Determine the (X, Y) coordinate at the center of the cell enclosing the given text.  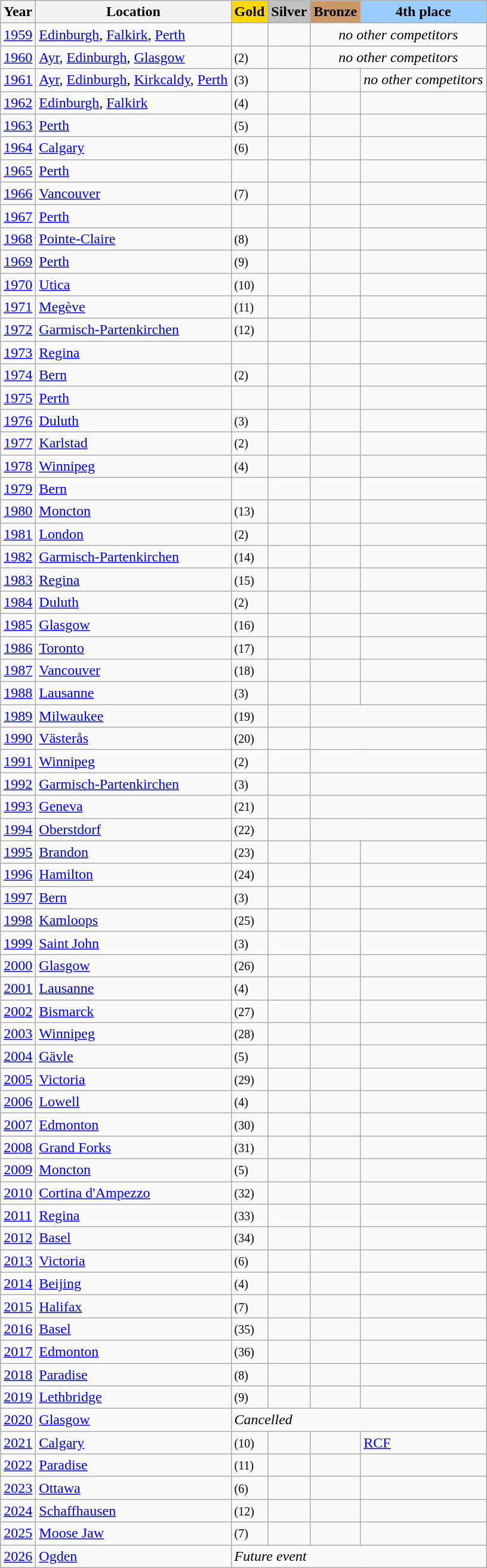
2023 (18, 1488)
1999 (18, 943)
Cancelled (359, 1420)
(22) (249, 829)
(30) (249, 1125)
4th place (424, 12)
Bismarck (134, 1011)
1975 (18, 398)
2010 (18, 1193)
2002 (18, 1011)
1987 (18, 671)
1964 (18, 148)
1995 (18, 852)
(18) (249, 671)
2004 (18, 1057)
1991 (18, 761)
1960 (18, 57)
2007 (18, 1125)
(14) (249, 557)
Hamilton (134, 875)
1973 (18, 353)
(25) (249, 920)
2015 (18, 1306)
2012 (18, 1238)
1989 (18, 716)
(15) (249, 579)
RCF (424, 1443)
Ottawa (134, 1488)
Kamloops (134, 920)
1978 (18, 466)
Ogden (134, 1556)
2001 (18, 988)
1969 (18, 261)
Lethbridge (134, 1397)
2011 (18, 1215)
Geneva (134, 807)
Ayr, Edinburgh, Kirkcaldy, Perth (134, 80)
2025 (18, 1533)
Oberstdorf (134, 829)
(36) (249, 1351)
2003 (18, 1034)
Västerås (134, 739)
2016 (18, 1329)
Beijing (134, 1283)
(33) (249, 1215)
Karlstad (134, 443)
1963 (18, 125)
(34) (249, 1238)
1994 (18, 829)
2021 (18, 1443)
1970 (18, 285)
(19) (249, 716)
1959 (18, 35)
(16) (249, 625)
(35) (249, 1329)
1984 (18, 602)
Bronze (335, 12)
1965 (18, 171)
Year (18, 12)
(20) (249, 739)
1979 (18, 489)
2020 (18, 1420)
1998 (18, 920)
2013 (18, 1261)
1990 (18, 739)
1962 (18, 103)
Ayr, Edinburgh, Glasgow (134, 57)
Schaffhausen (134, 1511)
(29) (249, 1079)
1977 (18, 443)
1988 (18, 693)
1993 (18, 807)
(23) (249, 852)
1983 (18, 579)
2024 (18, 1511)
Toronto (134, 647)
Edinburgh, Falkirk, Perth (134, 35)
Pointe-Claire (134, 239)
(17) (249, 647)
2014 (18, 1283)
Gävle (134, 1057)
1976 (18, 421)
Saint John (134, 943)
2009 (18, 1170)
2008 (18, 1147)
Halifax (134, 1306)
2019 (18, 1397)
1985 (18, 625)
1968 (18, 239)
1982 (18, 557)
Gold (249, 12)
(13) (249, 511)
(24) (249, 875)
1992 (18, 784)
1974 (18, 375)
Grand Forks (134, 1147)
Future event (359, 1556)
1996 (18, 875)
1967 (18, 216)
Edinburgh, Falkirk (134, 103)
Megève (134, 307)
2026 (18, 1556)
Brandon (134, 852)
(26) (249, 965)
(28) (249, 1034)
Lowell (134, 1102)
London (134, 534)
Milwaukee (134, 716)
Moose Jaw (134, 1533)
2018 (18, 1374)
1971 (18, 307)
1997 (18, 897)
Utica (134, 285)
1981 (18, 534)
(32) (249, 1193)
Silver (289, 12)
(21) (249, 807)
2022 (18, 1465)
Location (134, 12)
Cortina d'Ampezzo (134, 1193)
1961 (18, 80)
2006 (18, 1102)
2005 (18, 1079)
1966 (18, 193)
(31) (249, 1147)
2017 (18, 1351)
1972 (18, 330)
2000 (18, 965)
1980 (18, 511)
1986 (18, 647)
(27) (249, 1011)
